Detect which cell encompasses the target text, then output its [x, y] center coordinate. 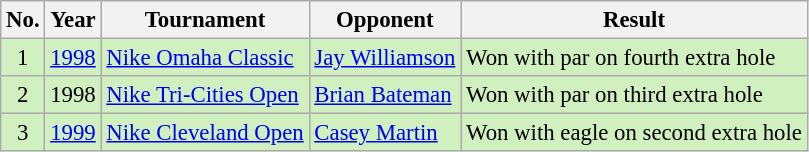
Brian Bateman [385, 95]
Won with par on fourth extra hole [634, 58]
Opponent [385, 20]
Year [73, 20]
Won with par on third extra hole [634, 95]
Jay Williamson [385, 58]
Nike Cleveland Open [205, 133]
Nike Tri-Cities Open [205, 95]
1999 [73, 133]
Result [634, 20]
3 [23, 133]
1 [23, 58]
Won with eagle on second extra hole [634, 133]
2 [23, 95]
Tournament [205, 20]
Casey Martin [385, 133]
Nike Omaha Classic [205, 58]
No. [23, 20]
